From the cell containing the given text, extract its center point as (x, y) coordinate. 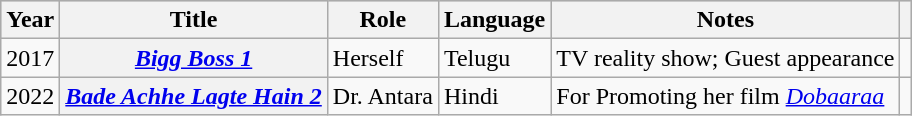
Language (494, 20)
Hindi (494, 96)
Role (382, 20)
Title (194, 20)
Bade Achhe Lagte Hain 2 (194, 96)
Herself (382, 58)
Notes (726, 20)
Year (30, 20)
Bigg Boss 1 (194, 58)
For Promoting her film Dobaaraa (726, 96)
2022 (30, 96)
Dr. Antara (382, 96)
TV reality show; Guest appearance (726, 58)
2017 (30, 58)
Telugu (494, 58)
